Search for the cell housing the specified text and yield its (X, Y) center coordinate. 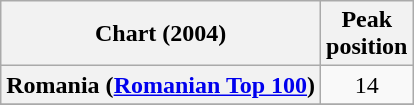
Peak position (367, 34)
Romania (Romanian Top 100) (161, 85)
14 (367, 85)
Chart (2004) (161, 34)
